Provide the (x, y) coordinate of the cell's center where the given text is located.  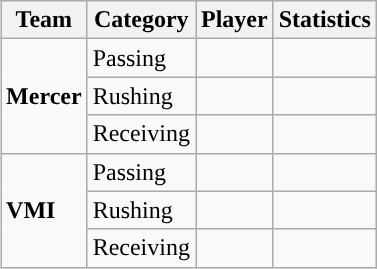
Statistics (324, 20)
VMI (44, 210)
Player (235, 20)
Team (44, 20)
Category (141, 20)
Mercer (44, 96)
